Provide the [x, y] coordinate of the cell's center where the given text is located.  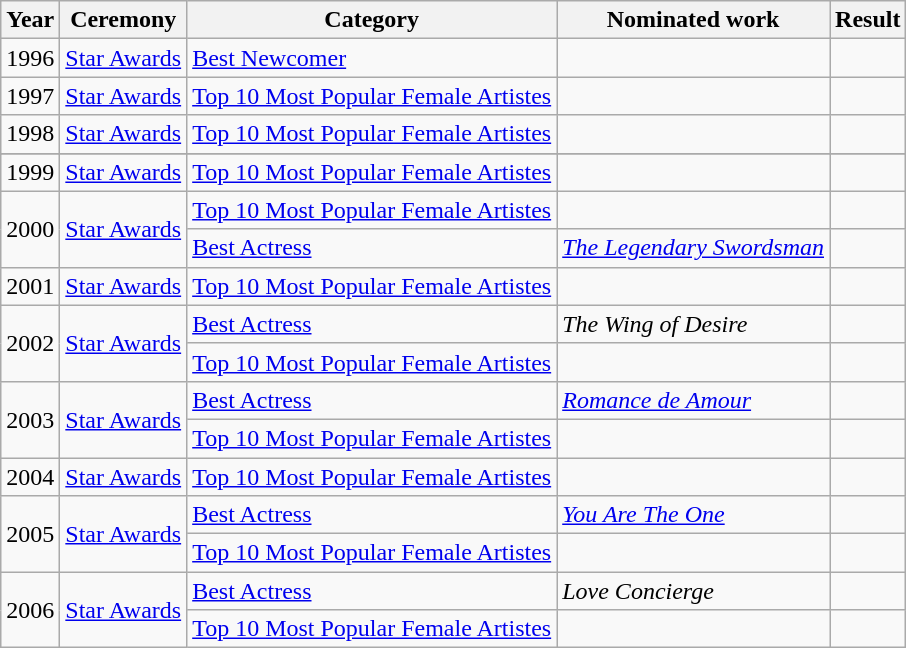
Love Concierge [694, 591]
1997 [30, 96]
2004 [30, 477]
Nominated work [694, 20]
Best Newcomer [372, 58]
Category [372, 20]
Result [868, 20]
Romance de Amour [694, 400]
2005 [30, 534]
Year [30, 20]
The Wing of Desire [694, 324]
2000 [30, 229]
2006 [30, 610]
The Legendary Swordsman [694, 248]
1999 [30, 172]
2002 [30, 343]
2001 [30, 286]
1996 [30, 58]
You Are The One [694, 515]
Ceremony [124, 20]
1998 [30, 134]
2003 [30, 419]
